For the text-containing cell, return its midpoint in [X, Y] coordinate format. 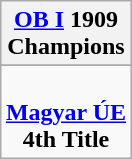
Magyar ÚE4th Title [66, 112]
OB I 1909Champions [66, 34]
